For the text-containing cell, return its midpoint in [X, Y] coordinate format. 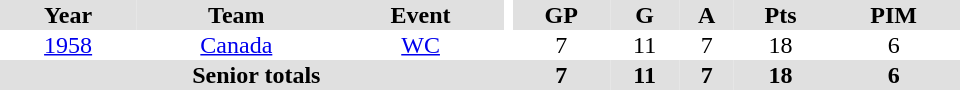
G [645, 15]
Year [68, 15]
Canada [236, 45]
Pts [780, 15]
WC [420, 45]
Event [420, 15]
GP [562, 15]
A [706, 15]
Senior totals [256, 75]
Team [236, 15]
PIM [894, 15]
1958 [68, 45]
